From the cell containing the given text, extract its center point as [X, Y] coordinate. 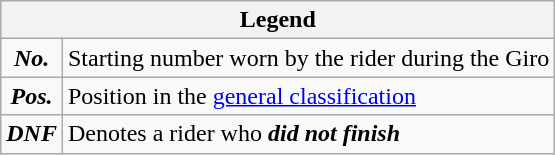
DNF [32, 134]
Pos. [32, 96]
No. [32, 58]
Denotes a rider who did not finish [308, 134]
Position in the general classification [308, 96]
Starting number worn by the rider during the Giro [308, 58]
Legend [278, 20]
